Provide the (X, Y) coordinate of the cell's center where the given text is located.  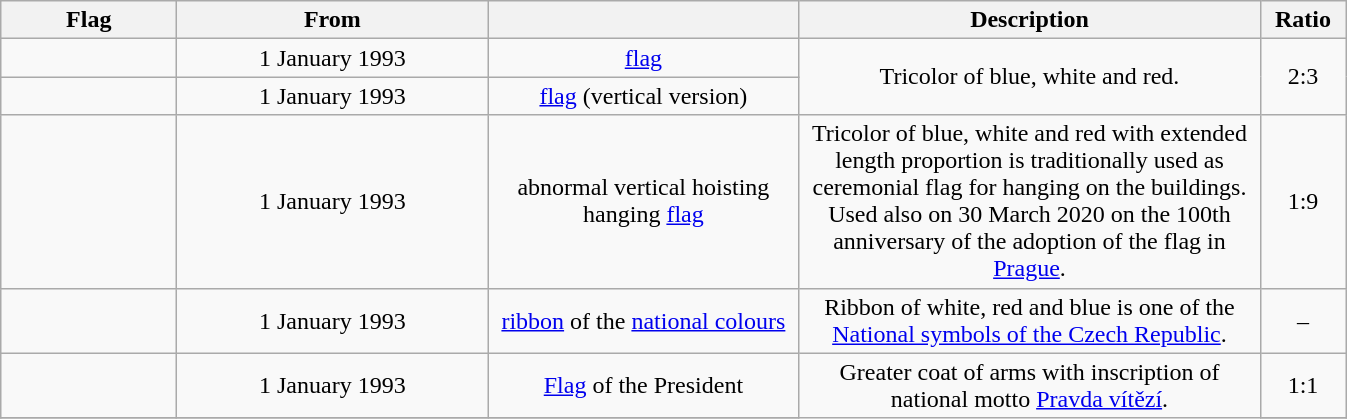
Greater coat of arms with inscription of national motto Pravda vítězí. (1030, 386)
From (332, 20)
Ratio (1303, 20)
Ribbon of white, red and blue is one of the National symbols of the Czech Republic. (1030, 320)
– (1303, 320)
1:1 (1303, 386)
flag (vertical version) (644, 96)
Description (1030, 20)
Tricolor of blue, white and red. (1030, 77)
Flag (89, 20)
flag (644, 58)
2:3 (1303, 77)
abnormal vertical hoisting hanging flag (644, 202)
Flag of the President (644, 386)
ribbon of the national colours (644, 320)
1:9 (1303, 202)
